Return the [x, y] coordinate for the center point of the cell that contains the specified text.  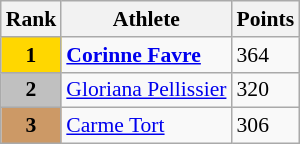
Rank [32, 19]
Gloriana Pellissier [146, 90]
3 [32, 126]
320 [265, 90]
Carme Tort [146, 126]
306 [265, 126]
Points [265, 19]
364 [265, 55]
Athlete [146, 19]
1 [32, 55]
2 [32, 90]
Corinne Favre [146, 55]
